Detect which cell encompasses the target text, then output its [X, Y] center coordinate. 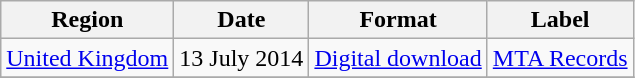
Format [398, 20]
Label [560, 20]
MTA Records [560, 58]
Date [242, 20]
United Kingdom [88, 58]
Region [88, 20]
Digital download [398, 58]
13 July 2014 [242, 58]
